Pinpoint the cell where the given text exists, returning its (X, Y) midpoint coordinate. 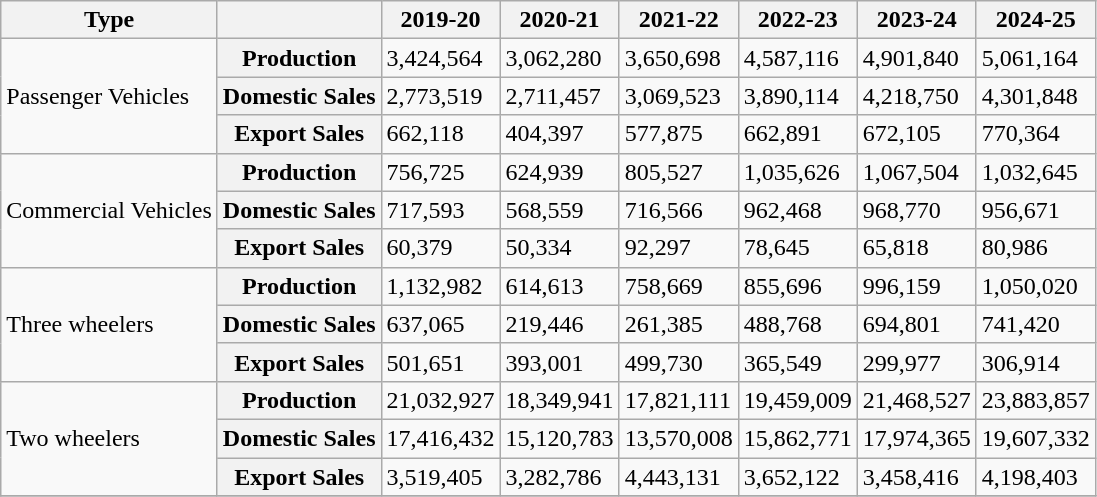
2020-21 (560, 20)
3,652,122 (798, 477)
637,065 (440, 324)
770,364 (1036, 134)
717,593 (440, 210)
577,875 (678, 134)
1,035,626 (798, 172)
65,818 (916, 248)
2023-24 (916, 20)
Two wheelers (110, 438)
19,459,009 (798, 400)
299,977 (916, 362)
17,974,365 (916, 438)
18,349,941 (560, 400)
80,986 (1036, 248)
3,650,698 (678, 58)
488,768 (798, 324)
13,570,008 (678, 438)
716,566 (678, 210)
15,120,783 (560, 438)
756,725 (440, 172)
662,118 (440, 134)
2024-25 (1036, 20)
2022-23 (798, 20)
21,468,527 (916, 400)
855,696 (798, 286)
Type (110, 20)
3,519,405 (440, 477)
60,379 (440, 248)
23,883,857 (1036, 400)
4,198,403 (1036, 477)
306,914 (1036, 362)
624,939 (560, 172)
21,032,927 (440, 400)
Passenger Vehicles (110, 96)
1,067,504 (916, 172)
968,770 (916, 210)
3,062,280 (560, 58)
3,458,416 (916, 477)
17,821,111 (678, 400)
393,001 (560, 362)
5,061,164 (1036, 58)
499,730 (678, 362)
Three wheelers (110, 324)
261,385 (678, 324)
2021-22 (678, 20)
2,711,457 (560, 96)
662,891 (798, 134)
996,159 (916, 286)
2019-20 (440, 20)
19,607,332 (1036, 438)
614,613 (560, 286)
3,890,114 (798, 96)
78,645 (798, 248)
92,297 (678, 248)
3,282,786 (560, 477)
4,218,750 (916, 96)
50,334 (560, 248)
1,132,982 (440, 286)
4,587,116 (798, 58)
4,443,131 (678, 477)
1,050,020 (1036, 286)
17,416,432 (440, 438)
219,446 (560, 324)
4,301,848 (1036, 96)
Commercial Vehicles (110, 210)
15,862,771 (798, 438)
3,424,564 (440, 58)
758,669 (678, 286)
365,549 (798, 362)
741,420 (1036, 324)
805,527 (678, 172)
694,801 (916, 324)
956,671 (1036, 210)
672,105 (916, 134)
3,069,523 (678, 96)
568,559 (560, 210)
404,397 (560, 134)
1,032,645 (1036, 172)
4,901,840 (916, 58)
2,773,519 (440, 96)
962,468 (798, 210)
501,651 (440, 362)
